Return (x, y) of the center of cell containing provided text 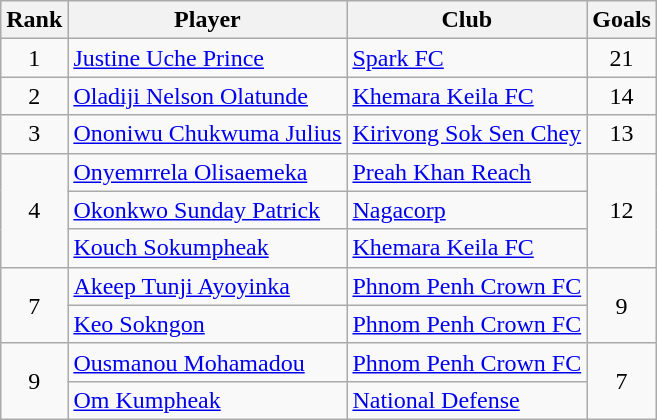
Kouch Sokumpheak (208, 248)
Rank (34, 20)
Oladiji Nelson Olatunde (208, 96)
1 (34, 58)
Onyemrrela Olisaemeka (208, 172)
Justine Uche Prince (208, 58)
Om Kumpheak (208, 400)
14 (622, 96)
National Defense (467, 400)
12 (622, 210)
Nagacorp (467, 210)
Goals (622, 20)
Okonkwo Sunday Patrick (208, 210)
Preah Khan Reach (467, 172)
Keo Sokngon (208, 324)
21 (622, 58)
4 (34, 210)
2 (34, 96)
3 (34, 134)
Club (467, 20)
Spark FC (467, 58)
Ononiwu Chukwuma Julius (208, 134)
13 (622, 134)
Kirivong Sok Sen Chey (467, 134)
Player (208, 20)
Akeep Tunji Ayoyinka (208, 286)
Ousmanou Mohamadou (208, 362)
